Locate the cell with the specified text and output its [X, Y] center coordinate. 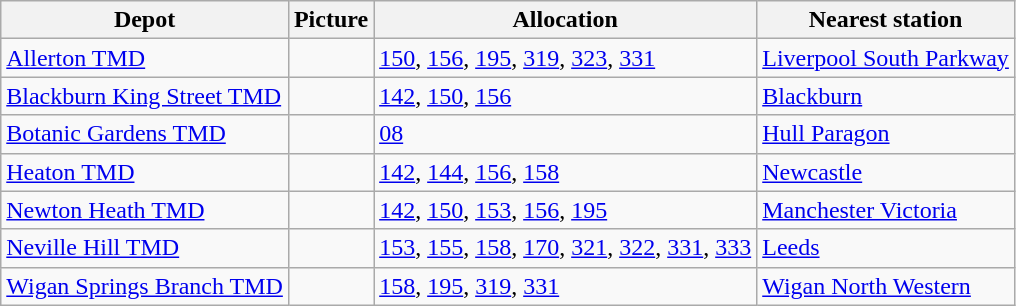
142, 150, 156 [566, 96]
158, 195, 319, 331 [566, 286]
Leeds [886, 248]
Liverpool South Parkway [886, 58]
Picture [330, 20]
142, 150, 153, 156, 195 [566, 210]
Neville Hill TMD [145, 248]
Hull Paragon [886, 134]
153, 155, 158, 170, 321, 322, 331, 333 [566, 248]
Blackburn [886, 96]
Manchester Victoria [886, 210]
08 [566, 134]
Nearest station [886, 20]
142, 144, 156, 158 [566, 172]
Allocation [566, 20]
Allerton TMD [145, 58]
150, 156, 195, 319, 323, 331 [566, 58]
Heaton TMD [145, 172]
Newton Heath TMD [145, 210]
Botanic Gardens TMD [145, 134]
Depot [145, 20]
Wigan North Western [886, 286]
Blackburn King Street TMD [145, 96]
Newcastle [886, 172]
Wigan Springs Branch TMD [145, 286]
